Pinpoint the cell where the given text exists, returning its (x, y) midpoint coordinate. 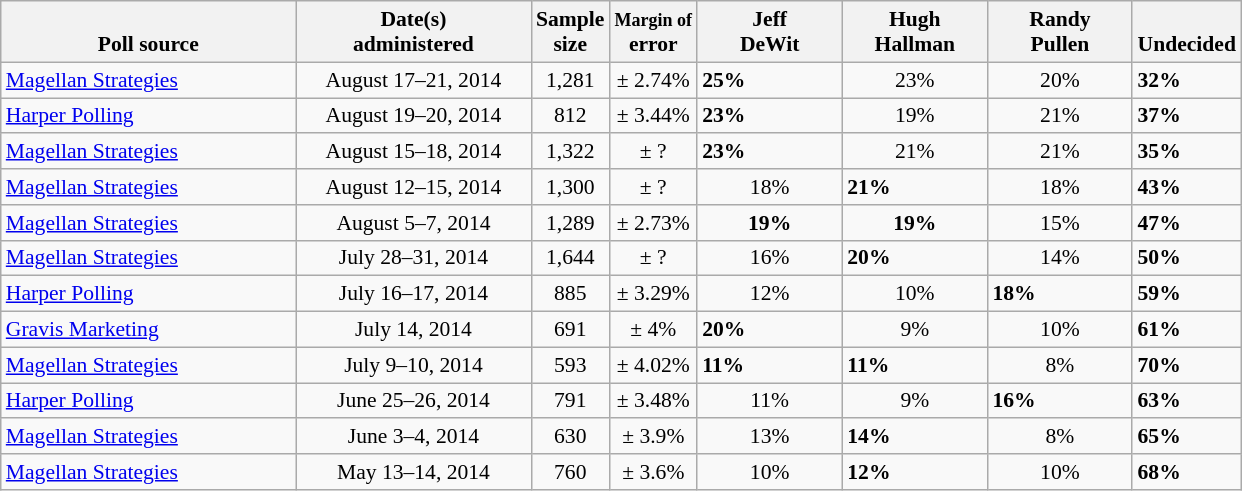
Poll source (148, 32)
July 14, 2014 (414, 330)
43% (1186, 187)
61% (1186, 330)
1,322 (570, 152)
Gravis Marketing (148, 330)
August 15–18, 2014 (414, 152)
± 2.74% (653, 80)
± 3.6% (653, 472)
Samplesize (570, 32)
65% (1186, 437)
± 3.9% (653, 437)
63% (1186, 401)
June 3–4, 2014 (414, 437)
25% (770, 80)
37% (1186, 116)
August 5–7, 2014 (414, 223)
50% (1186, 258)
35% (1186, 152)
593 (570, 365)
13% (770, 437)
July 28–31, 2014 (414, 258)
± 4.02% (653, 365)
1,281 (570, 80)
70% (1186, 365)
Margin oferror (653, 32)
791 (570, 401)
August 19–20, 2014 (414, 116)
885 (570, 294)
July 9–10, 2014 (414, 365)
± 4% (653, 330)
630 (570, 437)
JeffDeWit (770, 32)
32% (1186, 80)
68% (1186, 472)
760 (570, 472)
May 13–14, 2014 (414, 472)
RandyPullen (1060, 32)
± 3.44% (653, 116)
June 25–26, 2014 (414, 401)
1,644 (570, 258)
59% (1186, 294)
August 17–21, 2014 (414, 80)
1,300 (570, 187)
± 3.29% (653, 294)
HughHallman (914, 32)
July 16–17, 2014 (414, 294)
Undecided (1186, 32)
± 2.73% (653, 223)
47% (1186, 223)
691 (570, 330)
812 (570, 116)
15% (1060, 223)
± 3.48% (653, 401)
1,289 (570, 223)
August 12–15, 2014 (414, 187)
Date(s)administered (414, 32)
